Output the [X, Y] coordinate of the center of the cell containing the given text.  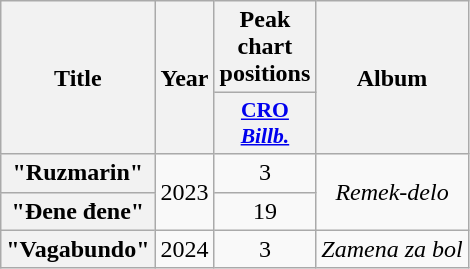
CROBillb. [265, 124]
2024 [184, 249]
Year [184, 78]
2023 [184, 192]
Remek-delo [392, 192]
Title [78, 78]
"Đene đene" [78, 211]
Zamena za bol [392, 249]
"Vagabundo" [78, 249]
"Ruzmarin" [78, 173]
Album [392, 78]
Peak chart positions [265, 47]
19 [265, 211]
